Provide the (X, Y) coordinate of the cell's center where the given text is located.  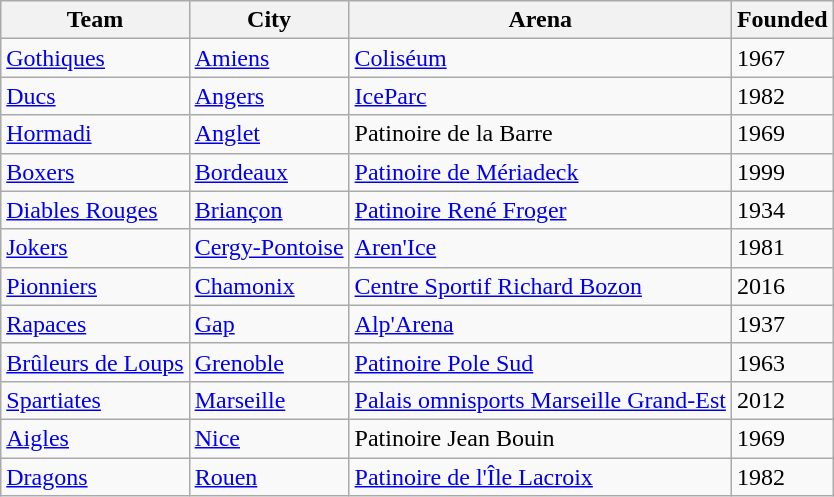
Coliséum (540, 58)
Aigles (95, 438)
Nice (269, 438)
Dragons (95, 477)
City (269, 20)
Spartiates (95, 400)
Ducs (95, 96)
Angers (269, 96)
Cergy-Pontoise (269, 248)
Palais omnisports Marseille Grand-Est (540, 400)
Alp'Arena (540, 324)
Boxers (95, 172)
Pionniers (95, 286)
Bordeaux (269, 172)
Chamonix (269, 286)
Patinoire René Froger (540, 210)
Rouen (269, 477)
Anglet (269, 134)
Briançon (269, 210)
Jokers (95, 248)
1937 (782, 324)
Team (95, 20)
Gap (269, 324)
2016 (782, 286)
Founded (782, 20)
Patinoire de Mériadeck (540, 172)
2012 (782, 400)
Patinoire Jean Bouin (540, 438)
Centre Sportif Richard Bozon (540, 286)
1934 (782, 210)
Hormadi (95, 134)
1963 (782, 362)
Brûleurs de Loups (95, 362)
Rapaces (95, 324)
Gothiques (95, 58)
Arena (540, 20)
Amiens (269, 58)
1967 (782, 58)
Aren'Ice (540, 248)
Marseille (269, 400)
Patinoire Pole Sud (540, 362)
1999 (782, 172)
Grenoble (269, 362)
Patinoire de l'Île Lacroix (540, 477)
IceParc (540, 96)
Diables Rouges (95, 210)
Patinoire de la Barre (540, 134)
1981 (782, 248)
